From the cell containing the given text, extract its center point as (x, y) coordinate. 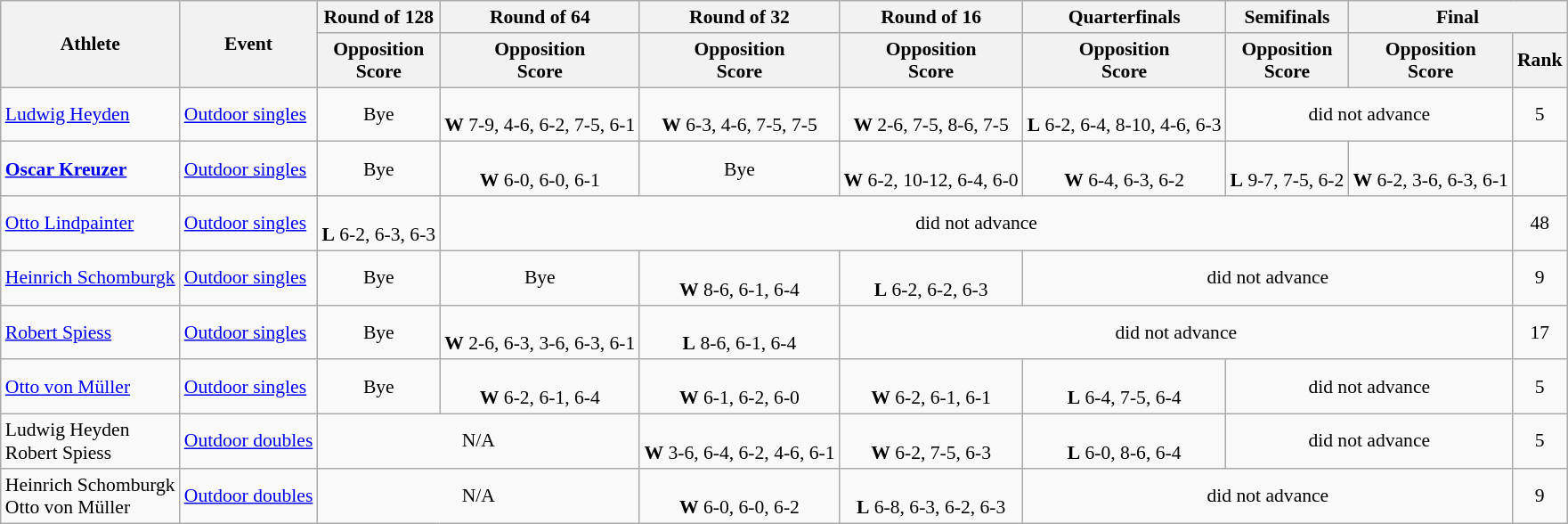
Oscar Kreuzer (91, 169)
W 6-2, 6-1, 6-4 (540, 387)
W 6-2, 10-12, 6-4, 6-0 (931, 169)
Event (249, 45)
48 (1540, 223)
Round of 64 (540, 17)
Otto Lindpainter (91, 223)
W 6-0, 6-0, 6-2 (739, 495)
W 6-4, 6-3, 6-2 (1125, 169)
L 6-0, 8-6, 6-4 (1125, 442)
W 6-3, 4-6, 7-5, 7-5 (739, 114)
L 9-7, 7-5, 6-2 (1288, 169)
W 6-2, 6-1, 6-1 (931, 387)
Round of 16 (931, 17)
Heinrich Schomburgk Otto von Müller (91, 495)
L 6-2, 6-4, 8-10, 4-6, 6-3 (1125, 114)
W 6-0, 6-0, 6-1 (540, 169)
Ludwig Heyden Robert Spiess (91, 442)
W 6-2, 7-5, 6-3 (931, 442)
L 6-8, 6-3, 6-2, 6-3 (931, 495)
W 2-6, 6-3, 3-6, 6-3, 6-1 (540, 332)
Otto von Müller (91, 387)
Heinrich Schomburgk (91, 278)
Ludwig Heyden (91, 114)
Semifinals (1288, 17)
W 2-6, 7-5, 8-6, 7-5 (931, 114)
W 7-9, 4-6, 6-2, 7-5, 6-1 (540, 114)
W 6-1, 6-2, 6-0 (739, 387)
Final (1457, 17)
L 6-2, 6-2, 6-3 (931, 278)
Quarterfinals (1125, 17)
Round of 128 (378, 17)
W 6-2, 3-6, 6-3, 6-1 (1430, 169)
L 6-4, 7-5, 6-4 (1125, 387)
17 (1540, 332)
Rank (1540, 61)
Round of 32 (739, 17)
Robert Spiess (91, 332)
L 8-6, 6-1, 6-4 (739, 332)
L 6-2, 6-3, 6-3 (378, 223)
W 3-6, 6-4, 6-2, 4-6, 6-1 (739, 442)
Athlete (91, 45)
W 8-6, 6-1, 6-4 (739, 278)
